For the text-containing cell, return its midpoint in [x, y] coordinate format. 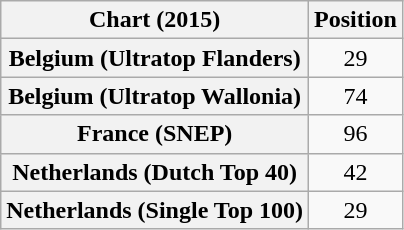
Belgium (Ultratop Wallonia) [155, 96]
Position [356, 20]
42 [356, 172]
Netherlands (Dutch Top 40) [155, 172]
74 [356, 96]
Belgium (Ultratop Flanders) [155, 58]
Netherlands (Single Top 100) [155, 210]
96 [356, 134]
France (SNEP) [155, 134]
Chart (2015) [155, 20]
